Capture the cell that displays the provided text and extract its (x, y) central coordinate. 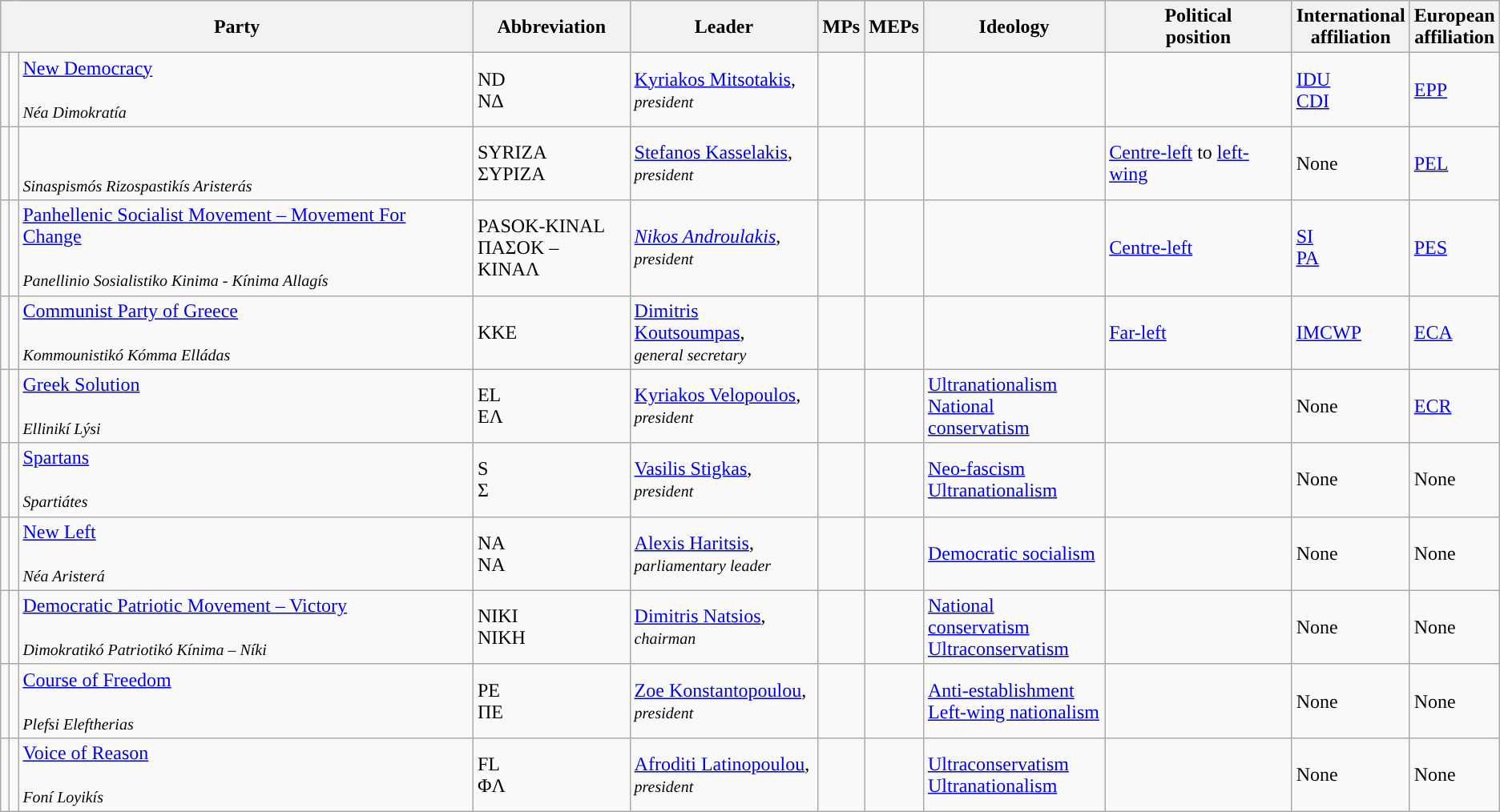
Europeanaffiliation (1454, 27)
Alexis Haritsis, parliamentary leader (724, 553)
Zoe Konstantopoulou, president (724, 701)
Centre-left to left-wing (1199, 163)
PES (1454, 248)
FL ΦΛ (551, 774)
IDUCDI (1351, 90)
MEPs (894, 27)
Democratic Patriotic Movement – Victory Dimokratikó Patriotikó Kínima – Níki (246, 627)
KKE (551, 332)
Afroditi Latinopoulou, president (724, 774)
S Σ (551, 480)
Greek Solution Ellinikí Lýsi (246, 406)
MPs (841, 27)
Internationalaffiliation (1351, 27)
Voice of Reason Foní Loyikís (246, 774)
UltraconservatismUltranationalism (1014, 774)
Politicalposition (1199, 27)
Sinaspismós Rizospastikís Aristerás (246, 163)
PE ΠE (551, 701)
Dimitris Koutsoumpas, general secretary (724, 332)
Neo-fascismUltranationalism (1014, 480)
ND ΝΔ (551, 90)
Nikos Androulakis,president (724, 248)
IMCWP (1351, 332)
Panhellenic Socialist Movement – Movement For Change Panellinio Sosialistiko Kinima - Kínima Allagís (246, 248)
Ideology (1014, 27)
ECA (1454, 332)
NIKI NIKH (551, 627)
UltranationalismNational conservatism (1014, 406)
SYRIZA ΣΥΡΙΖΑ (551, 163)
Centre-left (1199, 248)
Leader (724, 27)
Abbreviation (551, 27)
Dimitris Natsios, chairman (724, 627)
Anti-establishmentLeft-wing nationalism (1014, 701)
Far-left (1199, 332)
Stefanos Kasselakis, president (724, 163)
Vasilis Stigkas, president (724, 480)
Spartans Spartiátes (246, 480)
Kyriakos Mitsotakis, president (724, 90)
PEL (1454, 163)
Course of Freedom Plefsi Eleftherias (246, 701)
EPP (1454, 90)
ECR (1454, 406)
New Left Néa Aristerá (246, 553)
Communist Party of Greece Kommounistikó Kómma Elládas (246, 332)
SIPA (1351, 248)
Party (237, 27)
PASOK-KINAL ΠΑΣΟΚ – ΚΙΝΑΛ (551, 248)
Democratic socialism (1014, 553)
National conservatismUltraconservatism (1014, 627)
Kyriakos Velopoulos, president (724, 406)
EL ΕΛ (551, 406)
NA ΝΑ (551, 553)
New Democracy Néa Dimokratía (246, 90)
